Provide the (X, Y) coordinate of the cell's center where the given text is located.  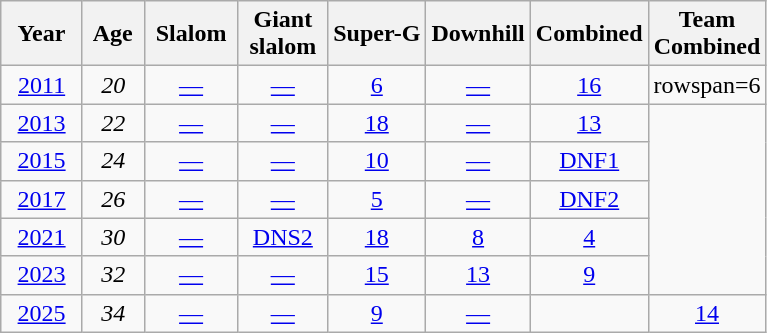
8 (478, 237)
6 (377, 85)
2015 (42, 161)
26 (113, 199)
rowspan=6 (707, 85)
10 (377, 161)
20 (113, 85)
2017 (42, 199)
Slalom (191, 34)
DNS2 (283, 237)
2011 (42, 85)
32 (113, 275)
2023 (42, 275)
34 (113, 313)
DNF2 (589, 199)
5 (377, 199)
TeamCombined (707, 34)
16 (589, 85)
15 (377, 275)
14 (707, 313)
2013 (42, 123)
Year (42, 34)
24 (113, 161)
2025 (42, 313)
30 (113, 237)
Super-G (377, 34)
Combined (589, 34)
22 (113, 123)
4 (589, 237)
DNF1 (589, 161)
Downhill (478, 34)
Age (113, 34)
Giant slalom (283, 34)
2021 (42, 237)
